From the cell containing the given text, extract its center point as [x, y] coordinate. 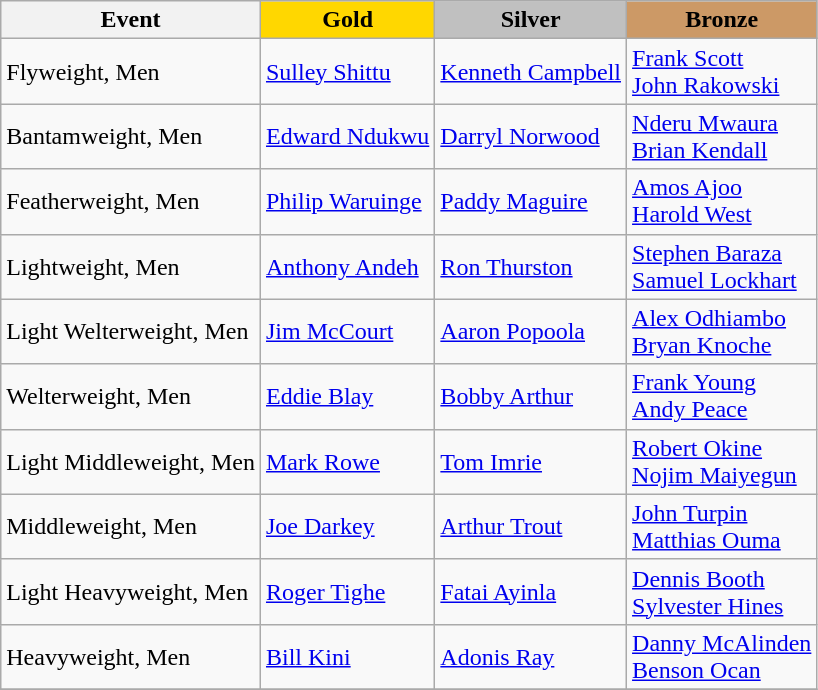
Paddy Maguire [531, 202]
Ron Thurston [531, 266]
Anthony Andeh [347, 266]
Frank Young Andy Peace [722, 396]
Heavyweight, Men [131, 656]
Danny McAlinden Benson Ocan [722, 656]
Welterweight, Men [131, 396]
Middleweight, Men [131, 526]
Darryl Norwood [531, 136]
Bronze [722, 20]
Featherweight, Men [131, 202]
Aaron Popoola [531, 332]
Arthur Trout [531, 526]
John Turpin Matthias Ouma [722, 526]
Nderu Mwaura Brian Kendall [722, 136]
Mark Rowe [347, 462]
Sulley Shittu [347, 72]
Amos Ajoo Harold West [722, 202]
Robert Okine Nojim Maiyegun [722, 462]
Gold [347, 20]
Frank Scott John Rakowski [722, 72]
Edward Ndukwu [347, 136]
Dennis Booth Sylvester Hines [722, 592]
Alex Odhiambo Bryan Knoche [722, 332]
Flyweight, Men [131, 72]
Kenneth Campbell [531, 72]
Bobby Arthur [531, 396]
Light Middleweight, Men [131, 462]
Fatai Ayinla [531, 592]
Bill Kini [347, 656]
Philip Waruinge [347, 202]
Light Welterweight, Men [131, 332]
Bantamweight, Men [131, 136]
Adonis Ray [531, 656]
Eddie Blay [347, 396]
Silver [531, 20]
Tom Imrie [531, 462]
Jim McCourt [347, 332]
Roger Tighe [347, 592]
Stephen Baraza Samuel Lockhart [722, 266]
Lightweight, Men [131, 266]
Light Heavyweight, Men [131, 592]
Joe Darkey [347, 526]
Event [131, 20]
